Identify which cell holds the provided text, then report its [x, y] central coordinate. 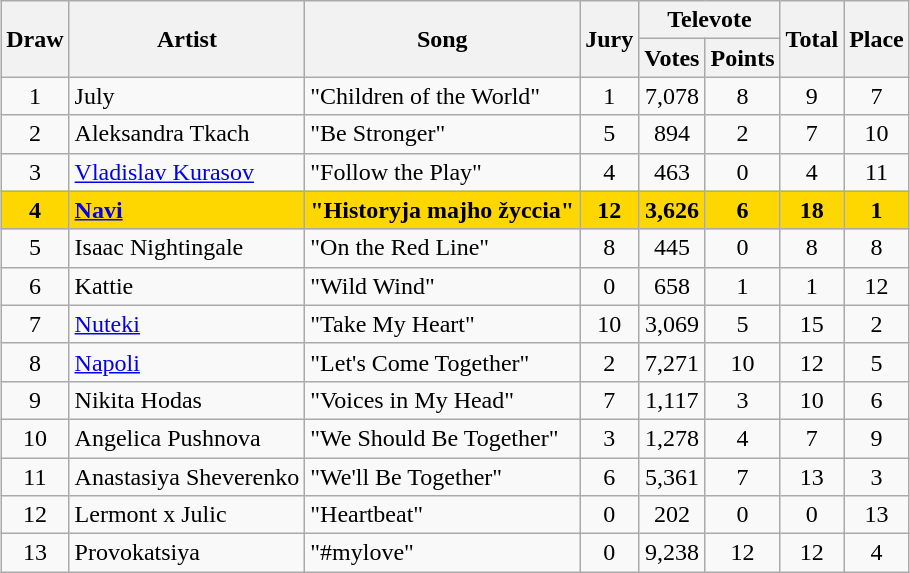
"#mylove" [442, 553]
"Historyja majho žyccia" [442, 210]
Nuteki [187, 324]
Vladislav Kurasov [187, 172]
"Heartbeat" [442, 515]
658 [672, 286]
"Follow the Play" [442, 172]
"We Should Be Together" [442, 438]
5,361 [672, 477]
"On the Red Line" [442, 248]
202 [672, 515]
1,117 [672, 400]
Anastasiya Sheverenko [187, 477]
"Voices in My Head" [442, 400]
1,278 [672, 438]
463 [672, 172]
894 [672, 134]
Televote [710, 20]
Total [812, 39]
Kattie [187, 286]
445 [672, 248]
Place [877, 39]
Draw [35, 39]
July [187, 96]
Jury [610, 39]
9,238 [672, 553]
3,626 [672, 210]
"Let's Come Together" [442, 362]
7,078 [672, 96]
Artist [187, 39]
Points [742, 58]
18 [812, 210]
3,069 [672, 324]
Provokatsiya [187, 553]
Aleksandra Tkach [187, 134]
"We'll Be Together" [442, 477]
Angelica Pushnova [187, 438]
Navi [187, 210]
Votes [672, 58]
"Be Stronger" [442, 134]
Lermont x Julic [187, 515]
15 [812, 324]
"Take My Heart" [442, 324]
"Children of the World" [442, 96]
Nikita Hodas [187, 400]
7,271 [672, 362]
Napoli [187, 362]
"Wild Wind" [442, 286]
Isaac Nightingale [187, 248]
Song [442, 39]
